Pinpoint the cell where the given text exists, returning its (x, y) midpoint coordinate. 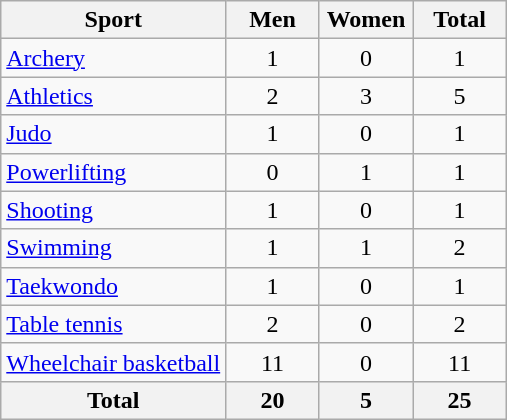
Men (273, 20)
Table tennis (114, 324)
Sport (114, 20)
Judo (114, 134)
Women (366, 20)
Wheelchair basketball (114, 362)
3 (366, 96)
25 (460, 400)
Swimming (114, 248)
Athletics (114, 96)
Shooting (114, 210)
Powerlifting (114, 172)
Archery (114, 58)
Taekwondo (114, 286)
20 (273, 400)
